Detect which cell encompasses the target text, then output its [X, Y] center coordinate. 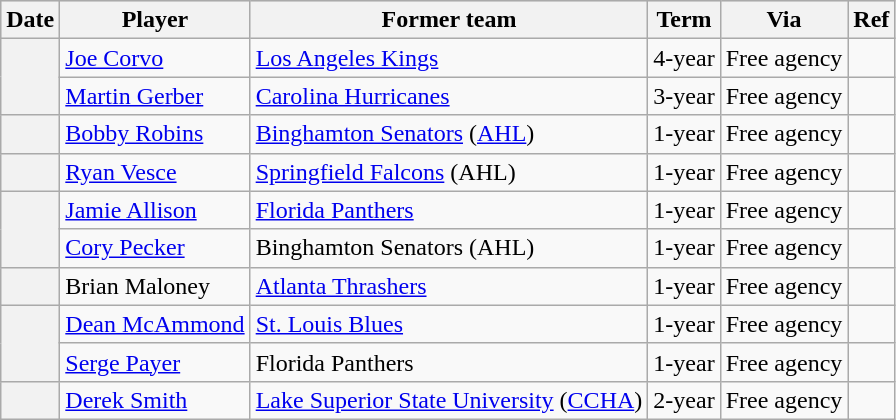
Atlanta Thrashers [449, 286]
2-year [684, 400]
Springfield Falcons (AHL) [449, 172]
Derek Smith [155, 400]
St. Louis Blues [449, 324]
Ryan Vesce [155, 172]
Jamie Allison [155, 210]
Former team [449, 20]
Player [155, 20]
Dean McAmmond [155, 324]
Date [30, 20]
Bobby Robins [155, 134]
3-year [684, 96]
Via [784, 20]
Martin Gerber [155, 96]
Term [684, 20]
Joe Corvo [155, 58]
Lake Superior State University (CCHA) [449, 400]
Ref [872, 20]
Cory Pecker [155, 248]
Brian Maloney [155, 286]
4-year [684, 58]
Serge Payer [155, 362]
Carolina Hurricanes [449, 96]
Los Angeles Kings [449, 58]
